Determine the [X, Y] coordinate at the center of the cell enclosing the given text.  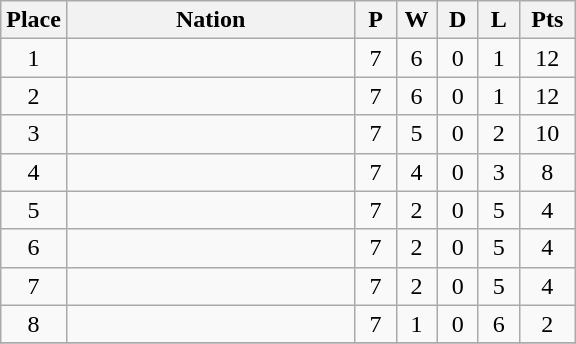
W [416, 20]
Pts [547, 20]
P [376, 20]
L [498, 20]
Nation [210, 20]
D [458, 20]
Place [34, 20]
10 [547, 134]
